Provide the (X, Y) coordinate of the cell's center where the given text is located.  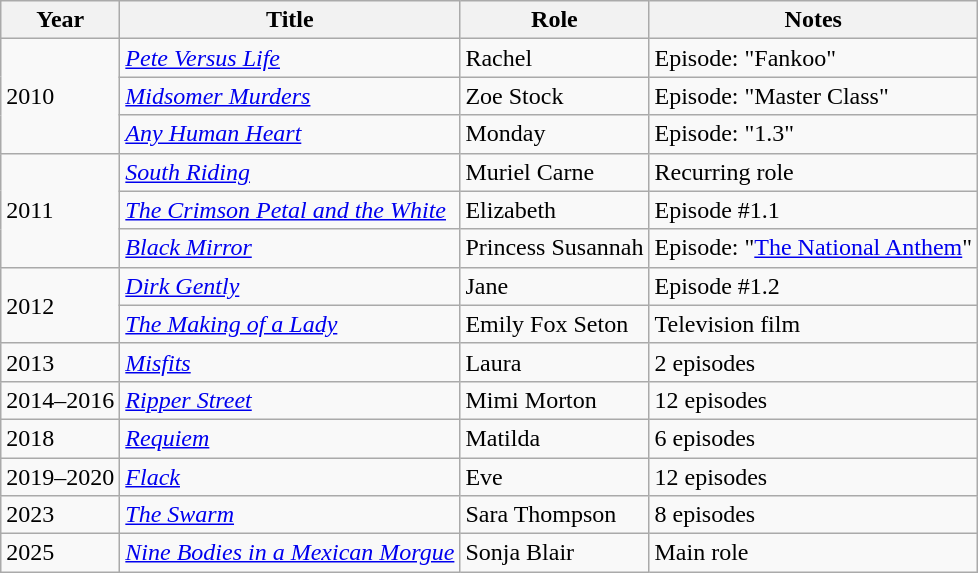
2014–2016 (60, 400)
Misfits (290, 362)
South Riding (290, 172)
Black Mirror (290, 248)
Jane (554, 286)
Notes (814, 20)
Eve (554, 477)
2025 (60, 553)
Year (60, 20)
Pete Versus Life (290, 58)
2010 (60, 96)
2 episodes (814, 362)
2011 (60, 210)
6 episodes (814, 438)
Emily Fox Seton (554, 324)
2012 (60, 305)
Title (290, 20)
Matilda (554, 438)
Requiem (290, 438)
Princess Susannah (554, 248)
2013 (60, 362)
Any Human Heart (290, 134)
Muriel Carne (554, 172)
Episode #1.2 (814, 286)
Flack (290, 477)
The Crimson Petal and the White (290, 210)
Zoe Stock (554, 96)
2023 (60, 515)
Midsomer Murders (290, 96)
Laura (554, 362)
Episode: "Fankoo" (814, 58)
Ripper Street (290, 400)
Role (554, 20)
Episode: "The National Anthem" (814, 248)
Television film (814, 324)
Rachel (554, 58)
Nine Bodies in a Mexican Morgue (290, 553)
Monday (554, 134)
The Swarm (290, 515)
Recurring role (814, 172)
Sara Thompson (554, 515)
Elizabeth (554, 210)
The Making of a Lady (290, 324)
Episode: "1.3" (814, 134)
8 episodes (814, 515)
Sonja Blair (554, 553)
Dirk Gently (290, 286)
2018 (60, 438)
Main role (814, 553)
2019–2020 (60, 477)
Episode: "Master Class" (814, 96)
Mimi Morton (554, 400)
Episode #1.1 (814, 210)
